Locate the cell with the specified text and output its [x, y] center coordinate. 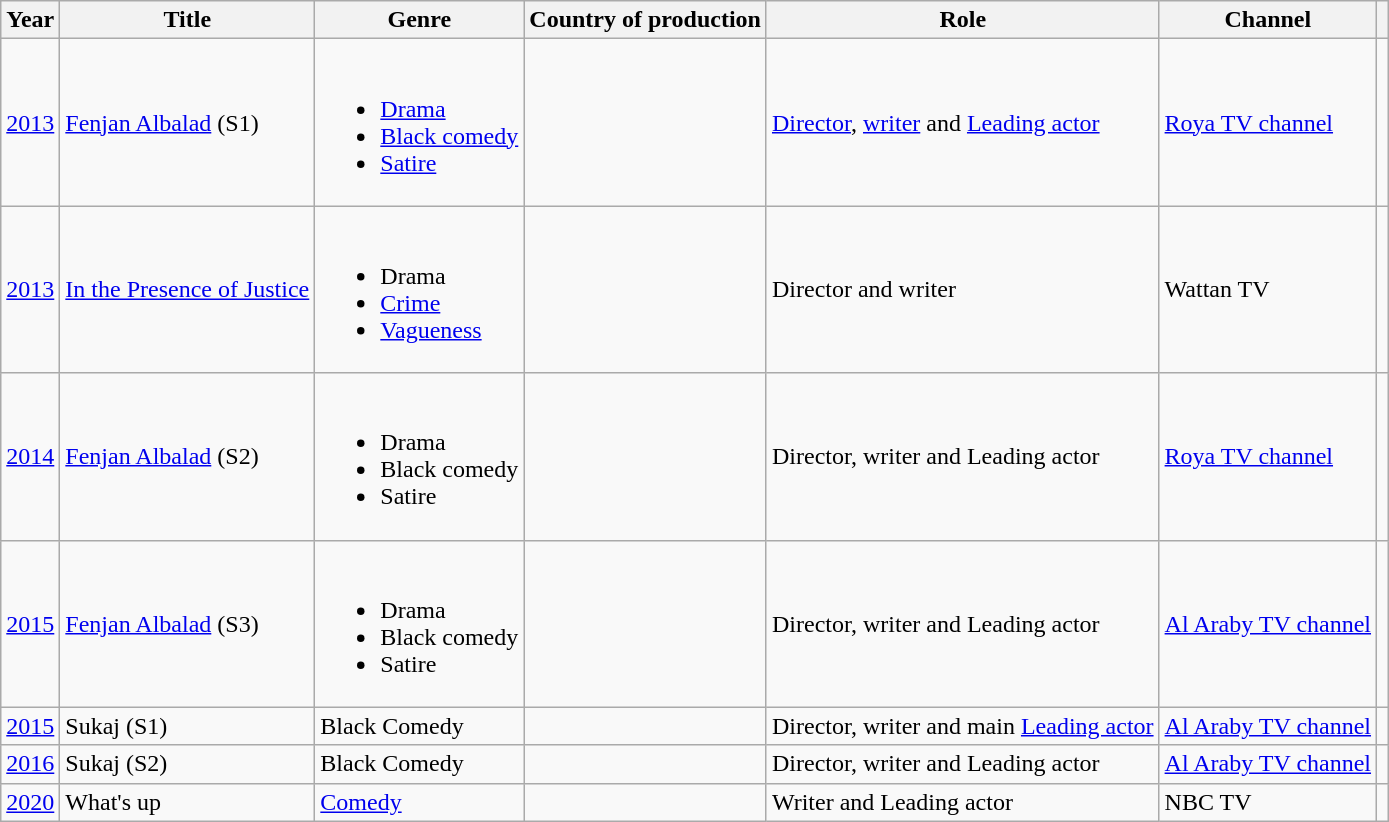
Genre [420, 20]
In the Presence of Justice [188, 290]
What's up [188, 802]
Director, writer and main Leading actor [962, 726]
NBC TV [1268, 802]
Fenjan Albalad (S3) [188, 624]
2016 [30, 764]
2020 [30, 802]
Sukaj (S2) [188, 764]
Fenjan Albalad (S2) [188, 456]
Director and writer [962, 290]
DramaCrimeVagueness [420, 290]
Wattan TV [1268, 290]
Year [30, 20]
Sukaj (S1) [188, 726]
Fenjan Albalad (S1) [188, 122]
Title [188, 20]
Writer and Leading actor [962, 802]
Country of production [646, 20]
Comedy [420, 802]
2014 [30, 456]
Role [962, 20]
Channel [1268, 20]
